Output the [x, y] coordinate of the center of the cell containing the given text.  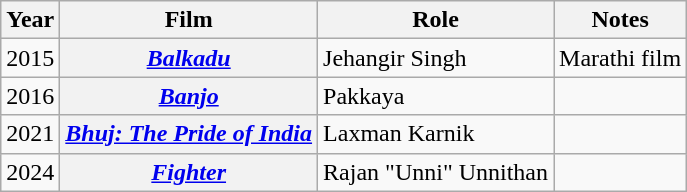
Bhuj: The Pride of India [189, 134]
Marathi film [620, 58]
Banjo [189, 96]
Pakkaya [436, 96]
Laxman Karnik [436, 134]
2016 [30, 96]
2021 [30, 134]
Rajan "Unni" Unnithan [436, 172]
Fighter [189, 172]
2024 [30, 172]
Balkadu [189, 58]
Role [436, 20]
2015 [30, 58]
Film [189, 20]
Year [30, 20]
Notes [620, 20]
Jehangir Singh [436, 58]
